Detect which cell encompasses the target text, then output its [X, Y] center coordinate. 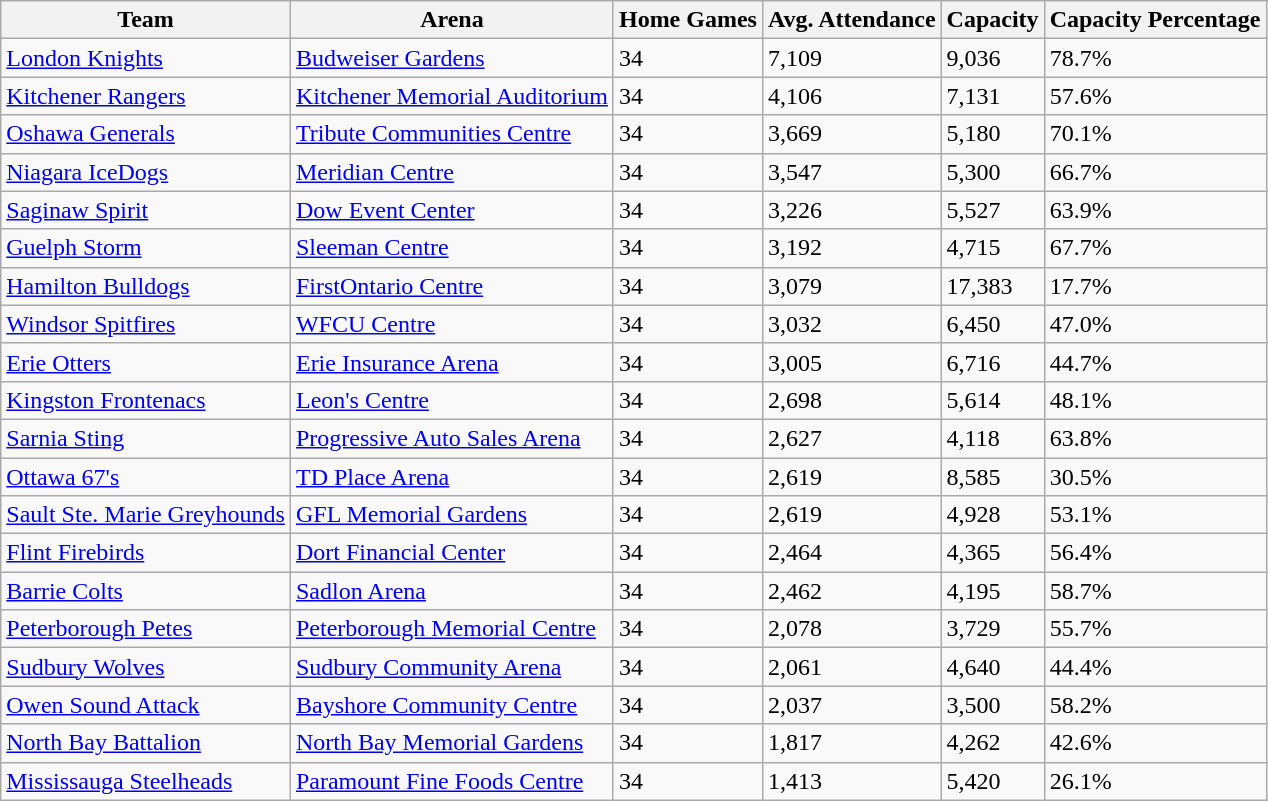
2,462 [852, 591]
Barrie Colts [146, 591]
Team [146, 20]
Dow Event Center [452, 210]
7,109 [852, 58]
2,037 [852, 705]
Tribute Communities Centre [452, 134]
3,192 [852, 248]
2,627 [852, 438]
Capacity Percentage [1155, 20]
4,715 [992, 248]
3,500 [992, 705]
Mississauga Steelheads [146, 781]
Arena [452, 20]
4,640 [992, 667]
Erie Insurance Arena [452, 362]
2,464 [852, 553]
55.7% [1155, 629]
57.6% [1155, 96]
47.0% [1155, 324]
Kitchener Rangers [146, 96]
2,061 [852, 667]
North Bay Battalion [146, 743]
4,118 [992, 438]
9,036 [992, 58]
Kitchener Memorial Auditorium [452, 96]
53.1% [1155, 515]
Dort Financial Center [452, 553]
30.5% [1155, 477]
3,729 [992, 629]
5,420 [992, 781]
56.4% [1155, 553]
Oshawa Generals [146, 134]
58.2% [1155, 705]
FirstOntario Centre [452, 286]
63.9% [1155, 210]
Windsor Spitfires [146, 324]
3,547 [852, 172]
4,365 [992, 553]
3,005 [852, 362]
66.7% [1155, 172]
Peterborough Petes [146, 629]
Avg. Attendance [852, 20]
Capacity [992, 20]
Niagara IceDogs [146, 172]
7,131 [992, 96]
Sleeman Centre [452, 248]
Kingston Frontenacs [146, 400]
63.8% [1155, 438]
Sadlon Arena [452, 591]
Saginaw Spirit [146, 210]
Erie Otters [146, 362]
GFL Memorial Gardens [452, 515]
8,585 [992, 477]
Home Games [688, 20]
5,614 [992, 400]
6,716 [992, 362]
North Bay Memorial Gardens [452, 743]
3,226 [852, 210]
TD Place Arena [452, 477]
3,032 [852, 324]
Meridian Centre [452, 172]
1,413 [852, 781]
4,106 [852, 96]
Bayshore Community Centre [452, 705]
58.7% [1155, 591]
Progressive Auto Sales Arena [452, 438]
5,527 [992, 210]
78.7% [1155, 58]
3,669 [852, 134]
44.7% [1155, 362]
5,180 [992, 134]
70.1% [1155, 134]
2,078 [852, 629]
44.4% [1155, 667]
17.7% [1155, 286]
Hamilton Bulldogs [146, 286]
Budweiser Gardens [452, 58]
Paramount Fine Foods Centre [452, 781]
Ottawa 67's [146, 477]
1,817 [852, 743]
42.6% [1155, 743]
Leon's Centre [452, 400]
2,698 [852, 400]
4,195 [992, 591]
67.7% [1155, 248]
48.1% [1155, 400]
Sarnia Sting [146, 438]
26.1% [1155, 781]
Guelph Storm [146, 248]
Sudbury Community Arena [452, 667]
Owen Sound Attack [146, 705]
WFCU Centre [452, 324]
3,079 [852, 286]
5,300 [992, 172]
Sault Ste. Marie Greyhounds [146, 515]
4,262 [992, 743]
4,928 [992, 515]
17,383 [992, 286]
Peterborough Memorial Centre [452, 629]
6,450 [992, 324]
Flint Firebirds [146, 553]
Sudbury Wolves [146, 667]
London Knights [146, 58]
